Search for the cell housing the specified text and yield its (x, y) center coordinate. 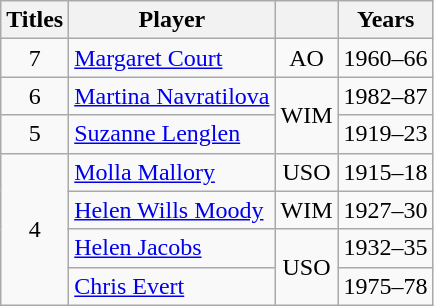
Martina Navratilova (172, 96)
Chris Evert (172, 286)
Molla Mallory (172, 172)
AO (306, 58)
1919–23 (386, 134)
Years (386, 20)
4 (35, 229)
Suzanne Lenglen (172, 134)
Helen Jacobs (172, 248)
5 (35, 134)
Margaret Court (172, 58)
1982–87 (386, 96)
6 (35, 96)
1915–18 (386, 172)
Titles (35, 20)
1975–78 (386, 286)
1932–35 (386, 248)
1960–66 (386, 58)
7 (35, 58)
Player (172, 20)
1927–30 (386, 210)
Helen Wills Moody (172, 210)
